Detect which cell encompasses the target text, then output its (X, Y) center coordinate. 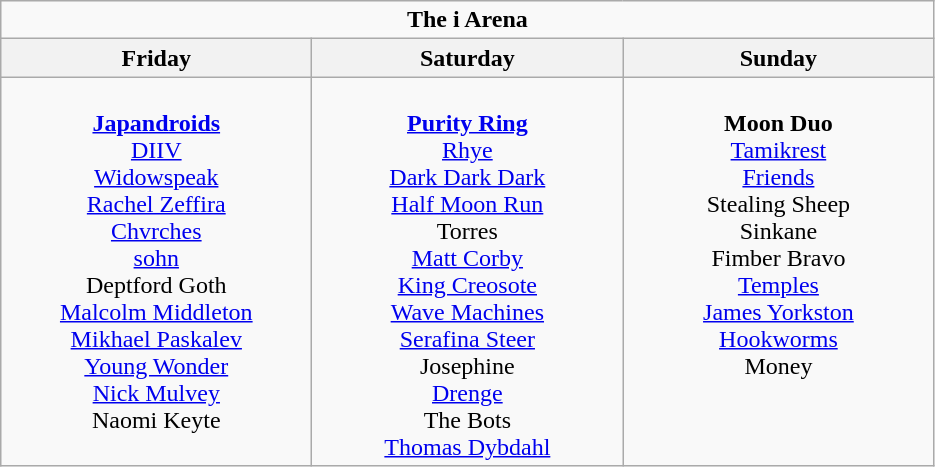
Friday (156, 58)
Purity Ring Rhye Dark Dark Dark Half Moon Run Torres Matt Corby King Creosote Wave Machines Serafina Steer Josephine Drenge The Bots Thomas Dybdahl (468, 272)
Saturday (468, 58)
Moon Duo Tamikrest Friends Stealing Sheep Sinkane Fimber Bravo Temples James Yorkston Hookworms Money (778, 272)
Sunday (778, 58)
Japandroids DIIV Widowspeak Rachel Zeffira Chvrches sohn Deptford Goth Malcolm Middleton Mikhael Paskalev Young Wonder Nick Mulvey Naomi Keyte (156, 272)
The i Arena (468, 20)
